Search for the cell housing the specified text and yield its (x, y) center coordinate. 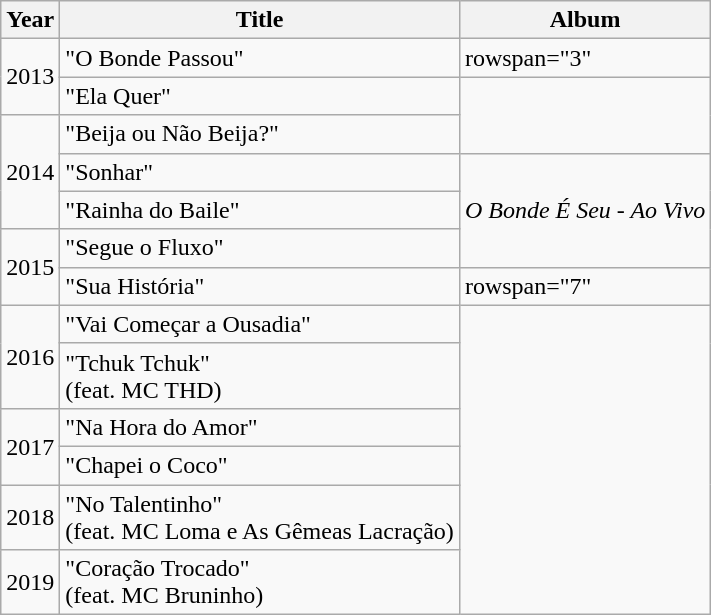
2015 (30, 267)
"Ela Quer" (260, 96)
O Bonde É Seu - Ao Vivo (584, 210)
2018 (30, 516)
"Rainha do Baile" (260, 210)
Title (260, 20)
2019 (30, 582)
2017 (30, 446)
Album (584, 20)
"Tchuk Tchuk" (feat. MC THD) (260, 376)
"Coração Trocado" (feat. MC Bruninho) (260, 582)
rowspan="3" (584, 58)
"Na Hora do Amor" (260, 427)
"O Bonde Passou" (260, 58)
"Beija ou Não Beija?" (260, 134)
"Sonhar" (260, 172)
Year (30, 20)
rowspan="7" (584, 286)
"Chapei o Coco" (260, 465)
"Vai Começar a Ousadia" (260, 324)
"Segue o Fluxo" (260, 248)
"No Talentinho" (feat. MC Loma e As Gêmeas Lacração) (260, 516)
2013 (30, 77)
2016 (30, 356)
"Sua História" (260, 286)
2014 (30, 172)
